Detect which cell encompasses the target text, then output its [X, Y] center coordinate. 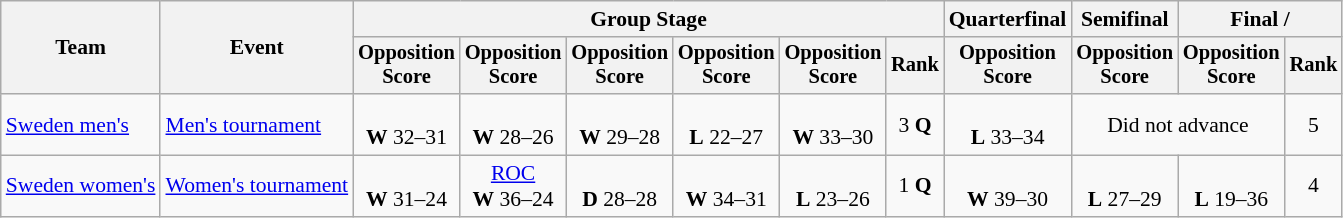
D 28–28 [620, 186]
1 Q [915, 186]
W 39–30 [1008, 186]
Men's tournament [256, 124]
ROCW 36–24 [514, 186]
W 33–30 [834, 124]
W 31–24 [406, 186]
L 19–36 [1232, 186]
4 [1314, 186]
Sweden men's [81, 124]
L 22–27 [726, 124]
Team [81, 48]
Final / [1260, 19]
L 23–26 [834, 186]
Event [256, 48]
L 33–34 [1008, 124]
Women's tournament [256, 186]
Group Stage [648, 19]
W 34–31 [726, 186]
3 Q [915, 124]
Quarterfinal [1008, 19]
W 28–26 [514, 124]
W 32–31 [406, 124]
Did not advance [1178, 124]
W 29–28 [620, 124]
Sweden women's [81, 186]
L 27–29 [1124, 186]
Semifinal [1124, 19]
5 [1314, 124]
